Return the (X, Y) coordinate for the center point of the cell that contains the specified text.  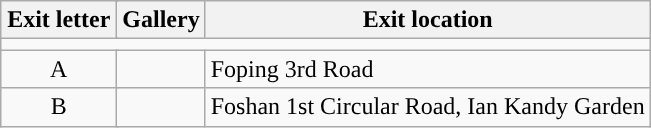
Gallery (161, 20)
B (59, 107)
Foping 3rd Road (428, 69)
Foshan 1st Circular Road, Ian Kandy Garden (428, 107)
Exit letter (59, 20)
A (59, 69)
Exit location (428, 20)
